Scan for the cell matching the given text and deliver its [X, Y] coordinate at center. 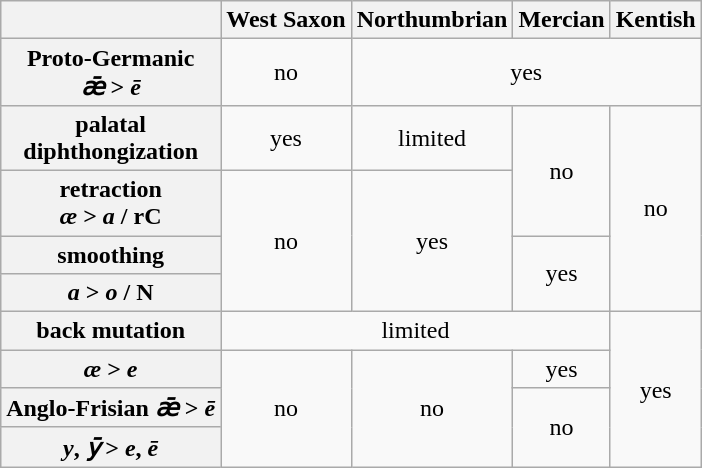
Northumbrian [432, 20]
palataldiphthongization [111, 138]
smoothing [111, 255]
æ > e [111, 369]
a > o / N [111, 293]
Kentish [656, 20]
Mercian [562, 20]
y, ȳ > e, ē [111, 447]
Proto-Germanicǣ > ē [111, 72]
Anglo-Frisian ǣ > ē [111, 408]
retractionæ > a / rC [111, 202]
West Saxon [286, 20]
back mutation [111, 331]
